Scan for the cell matching the given text and deliver its [X, Y] coordinate at center. 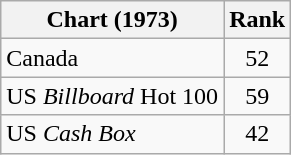
Rank [258, 20]
Canada [112, 58]
59 [258, 96]
US Cash Box [112, 134]
US Billboard Hot 100 [112, 96]
Chart (1973) [112, 20]
42 [258, 134]
52 [258, 58]
